Locate the cell with the specified text and output its [x, y] center coordinate. 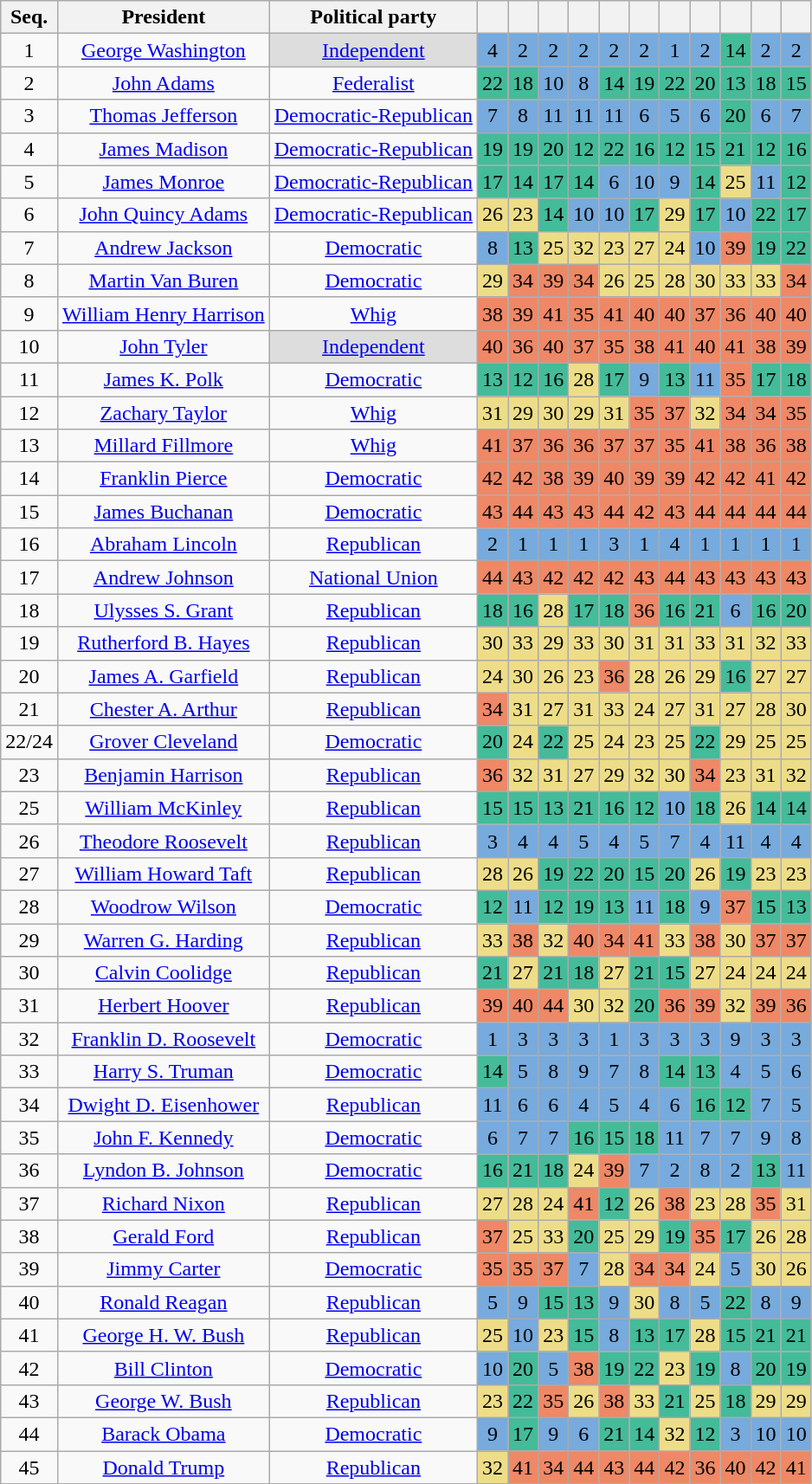
Thomas Jefferson [163, 116]
Seq. [29, 17]
Herbert Hoover [163, 1006]
President [163, 17]
James Buchanan [163, 512]
Chester A. Arthur [163, 709]
Ronald Reagan [163, 1302]
Federalist [373, 83]
Andrew Johnson [163, 577]
Lyndon B. Johnson [163, 1171]
Ulysses S. Grant [163, 610]
John Adams [163, 83]
Rutherford B. Hayes [163, 643]
John Quincy Adams [163, 215]
Richard Nixon [163, 1203]
45 [29, 1468]
James A. Garfield [163, 676]
Woodrow Wilson [163, 907]
Jimmy Carter [163, 1269]
James K. Polk [163, 379]
Theodore Roosevelt [163, 841]
22/24 [29, 742]
John F. Kennedy [163, 1138]
Dwight D. Eisenhower [163, 1105]
National Union [373, 577]
George H. W. Bush [163, 1335]
Millard Fillmore [163, 446]
Martin Van Buren [163, 281]
Abraham Lincoln [163, 545]
William Henry Harrison [163, 313]
James Madison [163, 149]
Benjamin Harrison [163, 775]
John Tyler [163, 346]
Franklin Pierce [163, 479]
William McKinley [163, 808]
Grover Cleveland [163, 742]
Harry S. Truman [163, 1072]
Warren G. Harding [163, 939]
Political party [373, 17]
James Monroe [163, 182]
Zachary Taylor [163, 413]
Donald Trump [163, 1468]
George Washington [163, 50]
Franklin D. Roosevelt [163, 1039]
William Howard Taft [163, 874]
Bill Clinton [163, 1368]
Gerald Ford [163, 1236]
Andrew Jackson [163, 248]
George W. Bush [163, 1401]
Barack Obama [163, 1434]
Calvin Coolidge [163, 973]
